Determine the [X, Y] coordinate at the center of the cell enclosing the given text.  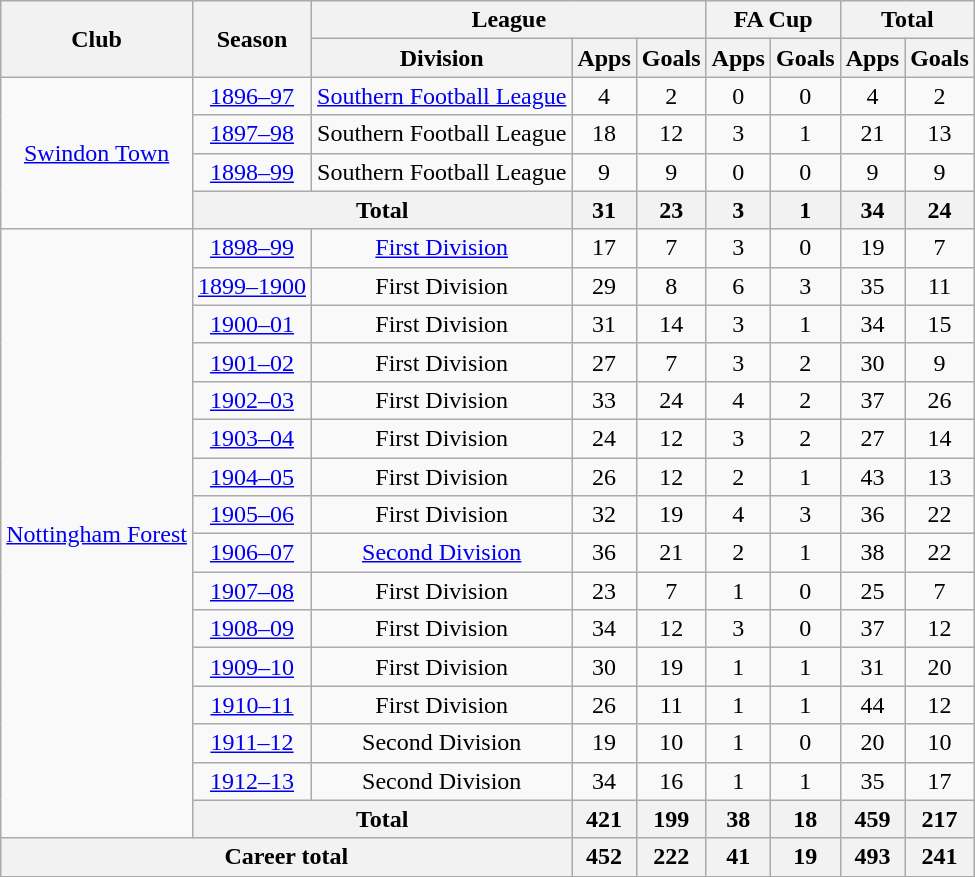
421 [604, 819]
1911–12 [252, 743]
15 [940, 324]
1904–05 [252, 477]
1907–08 [252, 591]
FA Cup [773, 20]
1909–10 [252, 667]
1910–11 [252, 705]
493 [872, 857]
29 [604, 286]
Club [97, 39]
217 [940, 819]
32 [604, 515]
Swindon Town [97, 153]
1899–1900 [252, 286]
1903–04 [252, 438]
League [510, 20]
44 [872, 705]
1901–02 [252, 362]
41 [738, 857]
1906–07 [252, 553]
1896–97 [252, 96]
Nottingham Forest [97, 534]
222 [671, 857]
1908–09 [252, 629]
25 [872, 591]
33 [604, 400]
43 [872, 477]
241 [940, 857]
1912–13 [252, 781]
452 [604, 857]
Division [442, 58]
199 [671, 819]
Career total [286, 857]
Season [252, 39]
6 [738, 286]
1902–03 [252, 400]
459 [872, 819]
8 [671, 286]
16 [671, 781]
1905–06 [252, 515]
1897–98 [252, 134]
1900–01 [252, 324]
